Find where the given text appears and provide that cell's center as (x, y) coordinate. 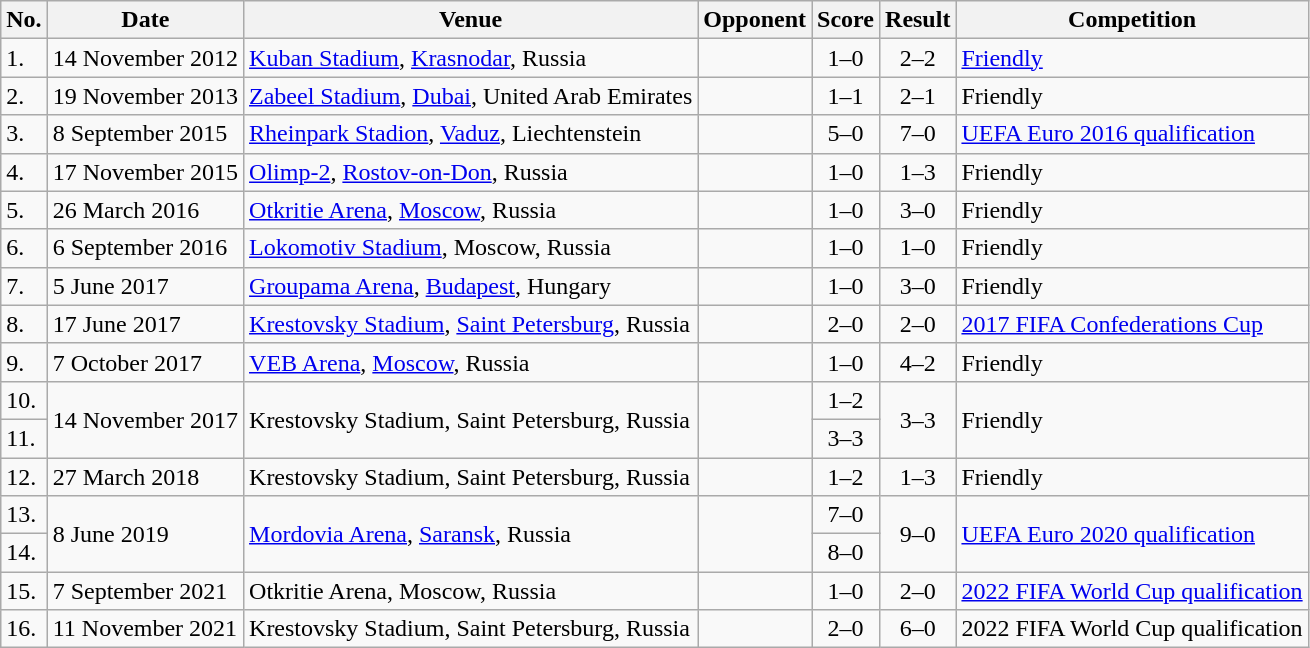
19 November 2013 (145, 96)
14. (24, 553)
8–0 (846, 553)
26 March 2016 (145, 210)
7 October 2017 (145, 362)
5. (24, 210)
4–2 (918, 362)
Kuban Stadium, Krasnodar, Russia (471, 58)
7. (24, 286)
13. (24, 515)
UEFA Euro 2016 qualification (1132, 134)
2017 FIFA Confederations Cup (1132, 324)
12. (24, 477)
1–1 (846, 96)
Venue (471, 20)
Rheinpark Stadion, Vaduz, Liechtenstein (471, 134)
Score (846, 20)
Competition (1132, 20)
5 June 2017 (145, 286)
4. (24, 172)
27 March 2018 (145, 477)
2. (24, 96)
No. (24, 20)
7 September 2021 (145, 591)
8 June 2019 (145, 534)
14 November 2017 (145, 419)
Date (145, 20)
VEB Arena, Moscow, Russia (471, 362)
Opponent (755, 20)
17 June 2017 (145, 324)
Zabeel Stadium, Dubai, United Arab Emirates (471, 96)
Mordovia Arena, Saransk, Russia (471, 534)
Groupama Arena, Budapest, Hungary (471, 286)
5–0 (846, 134)
17 November 2015 (145, 172)
UEFA Euro 2020 qualification (1132, 534)
9. (24, 362)
2–2 (918, 58)
10. (24, 400)
16. (24, 629)
6 September 2016 (145, 248)
11. (24, 438)
14 November 2012 (145, 58)
8 September 2015 (145, 134)
Result (918, 20)
3. (24, 134)
Lokomotiv Stadium, Moscow, Russia (471, 248)
Olimp-2, Rostov-on-Don, Russia (471, 172)
15. (24, 591)
1. (24, 58)
11 November 2021 (145, 629)
8. (24, 324)
9–0 (918, 534)
2–1 (918, 96)
6. (24, 248)
6–0 (918, 629)
